Provide the [X, Y] coordinate of the cell's center where the given text is located.  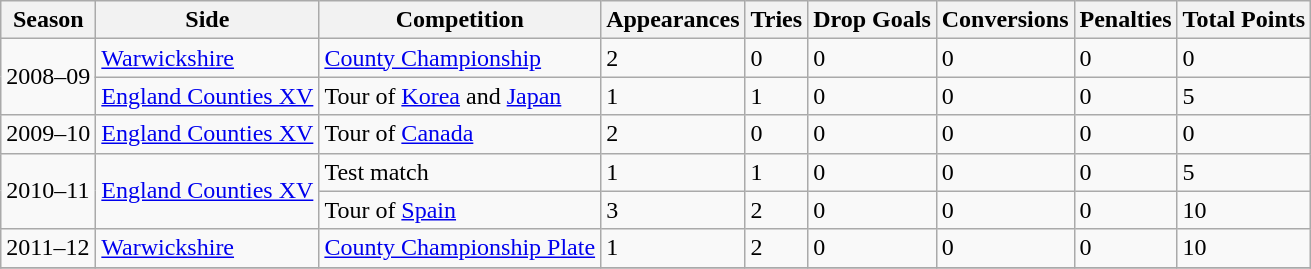
2009–10 [48, 134]
Season [48, 20]
Competition [460, 20]
County Championship [460, 58]
County Championship Plate [460, 248]
2011–12 [48, 248]
Penalties [1126, 20]
Tour of Spain [460, 210]
2008–09 [48, 77]
Appearances [673, 20]
Conversions [1005, 20]
Tries [776, 20]
3 [673, 210]
Drop Goals [872, 20]
2010–11 [48, 191]
Tour of Korea and Japan [460, 96]
Tour of Canada [460, 134]
Total Points [1244, 20]
Test match [460, 172]
Side [208, 20]
